Provide the [x, y] coordinate of the cell's center where the given text is located.  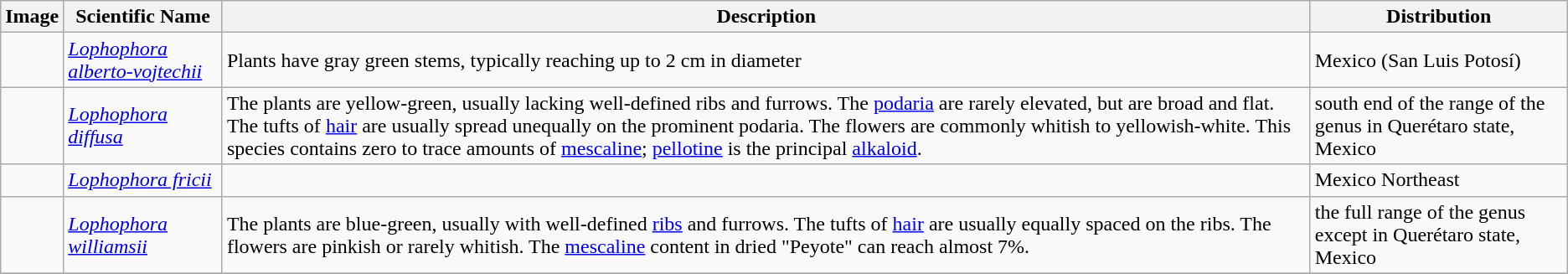
Description [766, 17]
Lophophora alberto-vojtechii [143, 60]
Mexico Northeast [1439, 180]
Lophophora fricii [143, 180]
Mexico (San Luis Potosí) [1439, 60]
Lophophora diffusa [143, 126]
Lophophora williamsii [143, 235]
Image [32, 17]
Plants have gray green stems, typically reaching up to 2 cm in diameter [766, 60]
Scientific Name [143, 17]
Distribution [1439, 17]
the full range of the genus except in Querétaro state, Mexico [1439, 235]
south end of the range of the genus in Querétaro state, Mexico [1439, 126]
